Search for the cell housing the specified text and yield its (X, Y) center coordinate. 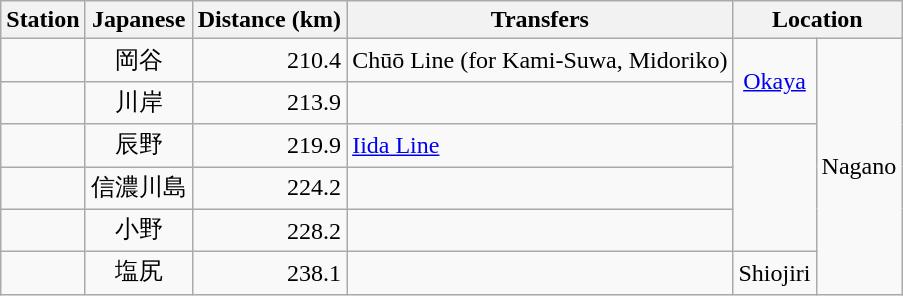
238.1 (269, 274)
Nagano (859, 166)
信濃川島 (138, 188)
Iida Line (540, 146)
Japanese (138, 20)
小野 (138, 230)
210.4 (269, 60)
Distance (km) (269, 20)
Station (43, 20)
213.9 (269, 102)
辰野 (138, 146)
Transfers (540, 20)
川岸 (138, 102)
228.2 (269, 230)
Location (818, 20)
Chūō Line (for Kami-Suwa, Midoriko) (540, 60)
Shiojiri (774, 274)
224.2 (269, 188)
219.9 (269, 146)
Okaya (774, 82)
岡谷 (138, 60)
塩尻 (138, 274)
